Search for the cell housing the specified text and yield its (X, Y) center coordinate. 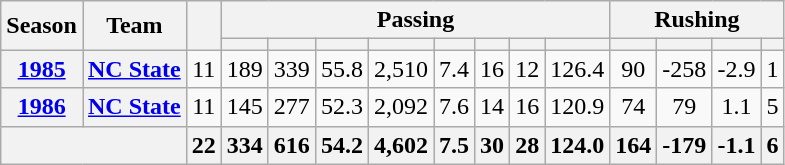
145 (244, 107)
2,092 (400, 107)
616 (292, 145)
55.8 (342, 69)
22 (204, 145)
7.6 (454, 107)
-1.1 (736, 145)
1985 (42, 69)
1 (772, 69)
120.9 (578, 107)
4,602 (400, 145)
Rushing (697, 20)
5 (772, 107)
7.5 (454, 145)
-179 (684, 145)
Season (42, 26)
1.1 (736, 107)
334 (244, 145)
79 (684, 107)
90 (634, 69)
14 (492, 107)
277 (292, 107)
6 (772, 145)
164 (634, 145)
-2.9 (736, 69)
12 (528, 69)
30 (492, 145)
7.4 (454, 69)
54.2 (342, 145)
74 (634, 107)
52.3 (342, 107)
189 (244, 69)
339 (292, 69)
28 (528, 145)
2,510 (400, 69)
124.0 (578, 145)
1986 (42, 107)
-258 (684, 69)
Team (134, 26)
126.4 (578, 69)
Passing (415, 20)
